Search for the cell housing the specified text and yield its [x, y] center coordinate. 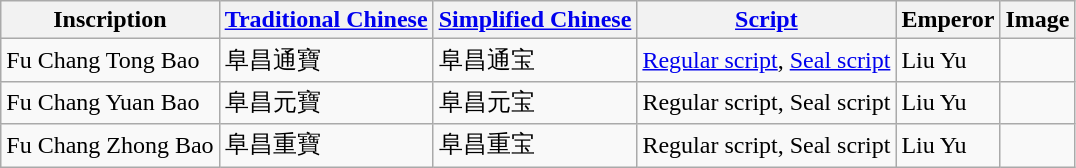
Inscription [110, 20]
Image [1038, 20]
Emperor [948, 20]
Fu Chang Zhong Bao [110, 146]
阜昌通宝 [535, 60]
阜昌重寶 [326, 146]
Fu Chang Yuan Bao [110, 102]
Traditional Chinese [326, 20]
阜昌元寶 [326, 102]
阜昌元宝 [535, 102]
Fu Chang Tong Bao [110, 60]
阜昌通寶 [326, 60]
Script [766, 20]
阜昌重宝 [535, 146]
Simplified Chinese [535, 20]
